Extract the (x, y) coordinate from the center of the cell holding the provided text.  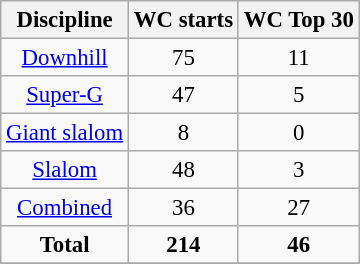
11 (298, 58)
46 (298, 245)
48 (183, 170)
27 (298, 208)
3 (298, 170)
0 (298, 133)
36 (183, 208)
47 (183, 95)
Combined (65, 208)
Slalom (65, 170)
WC starts (183, 20)
Downhill (65, 58)
Giant slalom (65, 133)
WC Top 30 (298, 20)
5 (298, 95)
75 (183, 58)
8 (183, 133)
214 (183, 245)
Total (65, 245)
Discipline (65, 20)
Super-G (65, 95)
